Extract the (X, Y) coordinate from the center of the cell holding the provided text.  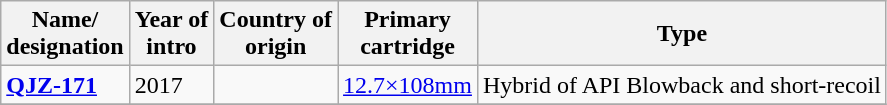
QJZ-171 (65, 85)
12.7×108mm (408, 85)
Primarycartridge (408, 34)
Name/designation (65, 34)
2017 (172, 85)
Type (682, 34)
Country oforigin (276, 34)
Hybrid of API Blowback and short-recoil (682, 85)
Year ofintro (172, 34)
